Locate the cell with the specified text and output its (x, y) center coordinate. 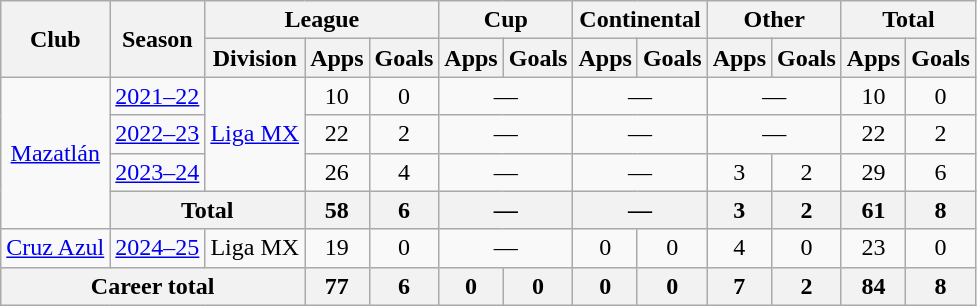
Cup (506, 20)
Season (158, 39)
26 (337, 172)
19 (337, 248)
Career total (153, 286)
23 (873, 248)
Cruz Azul (56, 248)
2023–24 (158, 172)
Division (255, 58)
2024–25 (158, 248)
Mazatlán (56, 153)
League (322, 20)
84 (873, 286)
29 (873, 172)
58 (337, 210)
7 (739, 286)
2022–23 (158, 134)
2021–22 (158, 96)
Other (774, 20)
Continental (640, 20)
77 (337, 286)
Club (56, 39)
61 (873, 210)
